From the cell containing the given text, extract its center point as (x, y) coordinate. 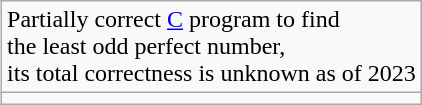
Partially correct C program to findthe least odd perfect number,its total correctness is unknown as of 2023 (212, 47)
